Pinpoint the cell where the given text exists, returning its (X, Y) midpoint coordinate. 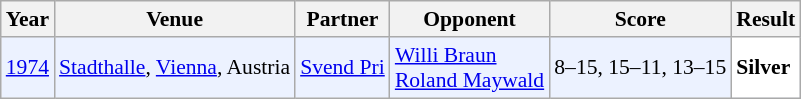
Svend Pri (342, 68)
Venue (174, 19)
Score (640, 19)
Silver (766, 68)
Willi Braun Roland Maywald (470, 68)
1974 (28, 68)
Opponent (470, 19)
Stadthalle, Vienna, Austria (174, 68)
Year (28, 19)
Partner (342, 19)
8–15, 15–11, 13–15 (640, 68)
Result (766, 19)
